Determine the [x, y] coordinate at the center of the cell enclosing the given text.  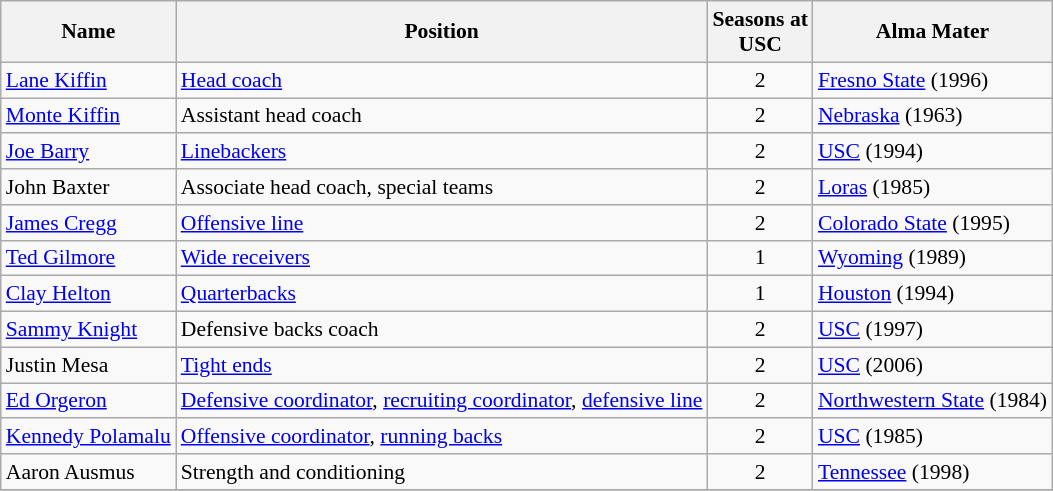
Houston (1994) [932, 294]
James Cregg [88, 223]
Aaron Ausmus [88, 472]
Clay Helton [88, 294]
Position [442, 32]
Kennedy Polamalu [88, 437]
Associate head coach, special teams [442, 187]
Offensive line [442, 223]
John Baxter [88, 187]
Linebackers [442, 152]
Northwestern State (1984) [932, 401]
Head coach [442, 80]
Assistant head coach [442, 116]
Fresno State (1996) [932, 80]
Name [88, 32]
Nebraska (1963) [932, 116]
Defensive coordinator, recruiting coordinator, defensive line [442, 401]
Ted Gilmore [88, 258]
Monte Kiffin [88, 116]
Quarterbacks [442, 294]
Ed Orgeron [88, 401]
USC (1985) [932, 437]
Lane Kiffin [88, 80]
USC (2006) [932, 365]
Wide receivers [442, 258]
Joe Barry [88, 152]
Wyoming (1989) [932, 258]
Loras (1985) [932, 187]
USC (1997) [932, 330]
Seasons atUSC [760, 32]
Justin Mesa [88, 365]
Tight ends [442, 365]
Strength and conditioning [442, 472]
USC (1994) [932, 152]
Colorado State (1995) [932, 223]
Defensive backs coach [442, 330]
Alma Mater [932, 32]
Tennessee (1998) [932, 472]
Offensive coordinator, running backs [442, 437]
Sammy Knight [88, 330]
